Detect which cell encompasses the target text, then output its (x, y) center coordinate. 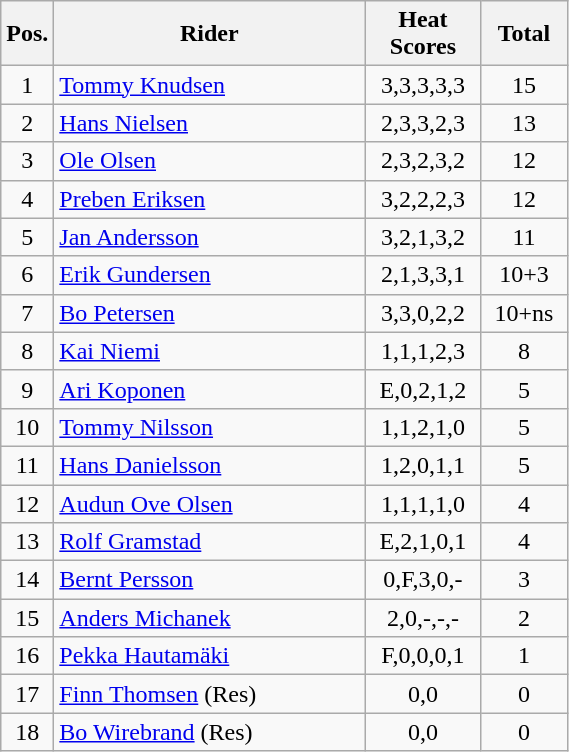
3,3,3,3,3 (423, 85)
0,F,3,0,- (423, 580)
Erik Gundersen (210, 275)
Ole Olsen (210, 161)
17 (28, 694)
3,2,1,3,2 (423, 237)
1,1,2,1,0 (423, 427)
E,2,1,0,1 (423, 542)
1,1,1,1,0 (423, 503)
16 (28, 656)
2,3,3,2,3 (423, 123)
10 (28, 427)
Total (524, 34)
Rolf Gramstad (210, 542)
Bernt Persson (210, 580)
7 (28, 313)
E,0,2,1,2 (423, 389)
10+3 (524, 275)
6 (28, 275)
Ari Koponen (210, 389)
14 (28, 580)
18 (28, 732)
10+ns (524, 313)
Tommy Nilsson (210, 427)
Hans Danielsson (210, 465)
Pos. (28, 34)
9 (28, 389)
Finn Thomsen (Res) (210, 694)
2,0,-,-,- (423, 618)
Bo Petersen (210, 313)
3,3,0,2,2 (423, 313)
Preben Eriksen (210, 199)
1,1,1,2,3 (423, 351)
F,0,0,0,1 (423, 656)
Pekka Hautamäki (210, 656)
Hans Nielsen (210, 123)
Heat Scores (423, 34)
2,1,3,3,1 (423, 275)
Audun Ove Olsen (210, 503)
Rider (210, 34)
Tommy Knudsen (210, 85)
2,3,2,3,2 (423, 161)
Anders Michanek (210, 618)
Jan Andersson (210, 237)
Kai Niemi (210, 351)
3,2,2,2,3 (423, 199)
1,2,0,1,1 (423, 465)
Bo Wirebrand (Res) (210, 732)
